Locate the cell with the specified text and output its (x, y) center coordinate. 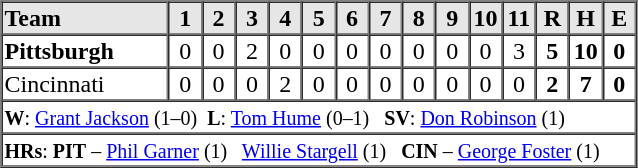
6 (352, 18)
8 (418, 18)
11 (518, 18)
Team (86, 18)
H (586, 18)
1 (186, 18)
4 (286, 18)
E (619, 18)
HRs: PIT – Phil Garner (1) Willie Stargell (1) CIN – George Foster (1) (319, 150)
9 (452, 18)
R (552, 18)
Cincinnati (86, 84)
Pittsburgh (86, 50)
W: Grant Jackson (1–0) L: Tom Hume (0–1) SV: Don Robinson (1) (319, 116)
